Scan for the cell matching the given text and deliver its [X, Y] coordinate at center. 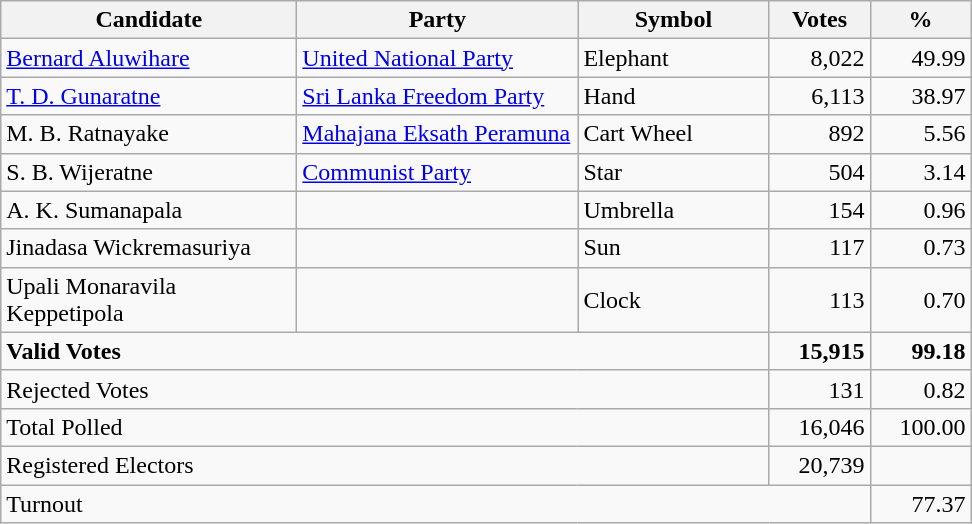
Umbrella [674, 210]
100.00 [920, 427]
Registered Electors [385, 465]
113 [820, 300]
Star [674, 172]
A. K. Sumanapala [149, 210]
Communist Party [438, 172]
United National Party [438, 58]
504 [820, 172]
0.73 [920, 248]
M. B. Ratnayake [149, 134]
Mahajana Eksath Peramuna [438, 134]
Sri Lanka Freedom Party [438, 96]
117 [820, 248]
6,113 [820, 96]
3.14 [920, 172]
20,739 [820, 465]
8,022 [820, 58]
Clock [674, 300]
38.97 [920, 96]
Hand [674, 96]
Symbol [674, 20]
77.37 [920, 503]
Votes [820, 20]
16,046 [820, 427]
Valid Votes [385, 351]
Rejected Votes [385, 389]
Total Polled [385, 427]
49.99 [920, 58]
% [920, 20]
892 [820, 134]
0.70 [920, 300]
Elephant [674, 58]
15,915 [820, 351]
Bernard Aluwihare [149, 58]
0.82 [920, 389]
Party [438, 20]
131 [820, 389]
Sun [674, 248]
S. B. Wijeratne [149, 172]
0.96 [920, 210]
Candidate [149, 20]
Jinadasa Wickremasuriya [149, 248]
Turnout [436, 503]
Upali Monaravila Keppetipola [149, 300]
99.18 [920, 351]
T. D. Gunaratne [149, 96]
154 [820, 210]
Cart Wheel [674, 134]
5.56 [920, 134]
